Pinpoint the cell where the given text exists, returning its [X, Y] midpoint coordinate. 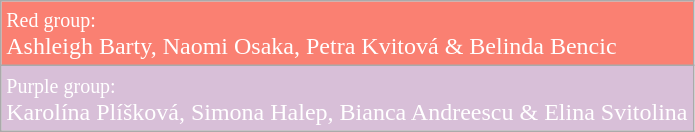
Red group: Ashleigh Barty, Naomi Osaka, Petra Kvitová & Belinda Bencic [347, 34]
Purple group: Karolína Plíšková, Simona Halep, Bianca Andreescu & Elina Svitolina [347, 98]
